Capture the cell that displays the provided text and extract its [x, y] central coordinate. 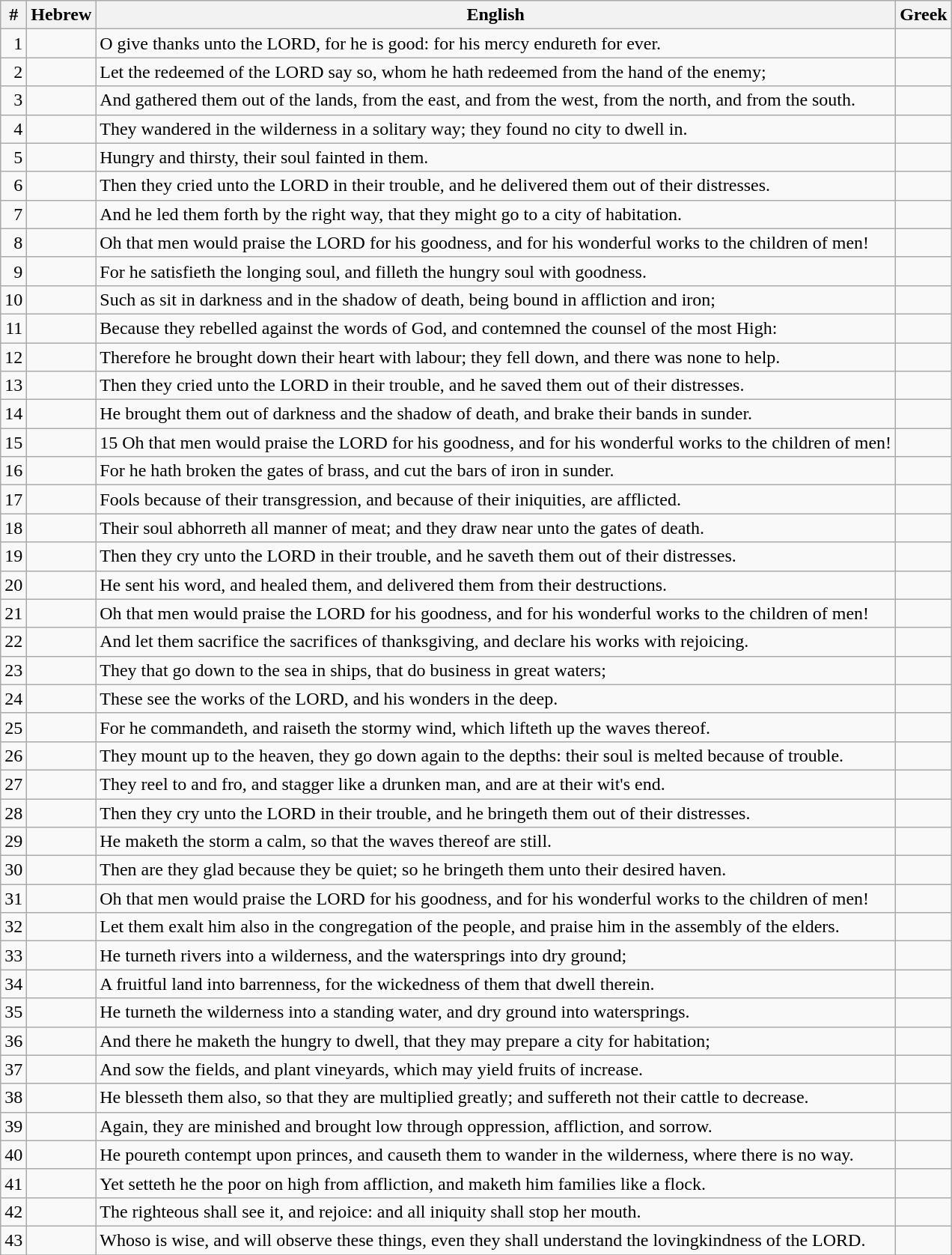
Then they cried unto the LORD in their trouble, and he delivered them out of their distresses. [495, 186]
37 [13, 1069]
He turneth the wilderness into a standing water, and dry ground into watersprings. [495, 1012]
Hungry and thirsty, their soul fainted in them. [495, 157]
Their soul abhorreth all manner of meat; and they draw near unto the gates of death. [495, 528]
11 [13, 328]
41 [13, 1183]
30 [13, 870]
25 [13, 727]
They mount up to the heaven, they go down again to the depths: their soul is melted because of trouble. [495, 756]
# [13, 15]
3 [13, 100]
18 [13, 528]
He turneth rivers into a wilderness, and the watersprings into dry ground; [495, 955]
40 [13, 1155]
And there he maketh the hungry to dwell, that they may prepare a city for habitation; [495, 1041]
39 [13, 1126]
23 [13, 670]
38 [13, 1098]
A fruitful land into barrenness, for the wickedness of them that dwell therein. [495, 984]
13 [13, 386]
1 [13, 43]
14 [13, 414]
28 [13, 812]
Whoso is wise, and will observe these things, even they shall understand the lovingkindness of the LORD. [495, 1240]
31 [13, 899]
10 [13, 300]
Let the redeemed of the LORD say so, whom he hath redeemed from the hand of the enemy; [495, 72]
Then they cry unto the LORD in their trouble, and he saveth them out of their distresses. [495, 556]
5 [13, 157]
And sow the fields, and plant vineyards, which may yield fruits of increase. [495, 1069]
The righteous shall see it, and rejoice: and all iniquity shall stop her mouth. [495, 1212]
They wandered in the wilderness in a solitary way; they found no city to dwell in. [495, 129]
12 [13, 357]
Again, they are minished and brought low through oppression, affliction, and sorrow. [495, 1126]
6 [13, 186]
21 [13, 613]
2 [13, 72]
26 [13, 756]
Greek [924, 15]
34 [13, 984]
He maketh the storm a calm, so that the waves thereof are still. [495, 842]
Fools because of their transgression, and because of their iniquities, are afflicted. [495, 499]
15 Oh that men would praise the LORD for his goodness, and for his wonderful works to the children of men! [495, 443]
32 [13, 927]
43 [13, 1240]
24 [13, 699]
They that go down to the sea in ships, that do business in great waters; [495, 670]
They reel to and fro, and stagger like a drunken man, and are at their wit's end. [495, 784]
And he led them forth by the right way, that they might go to a city of habitation. [495, 214]
Then are they glad because they be quiet; so he bringeth them unto their desired haven. [495, 870]
And gathered them out of the lands, from the east, and from the west, from the north, and from the south. [495, 100]
7 [13, 214]
15 [13, 443]
O give thanks unto the LORD, for he is good: for his mercy endureth for ever. [495, 43]
For he hath broken the gates of brass, and cut the bars of iron in sunder. [495, 471]
Yet setteth he the poor on high from affliction, and maketh him families like a flock. [495, 1183]
Hebrew [61, 15]
35 [13, 1012]
9 [13, 271]
And let them sacrifice the sacrifices of thanksgiving, and declare his works with rejoicing. [495, 642]
For he satisfieth the longing soul, and filleth the hungry soul with goodness. [495, 271]
4 [13, 129]
29 [13, 842]
English [495, 15]
For he commandeth, and raiseth the stormy wind, which lifteth up the waves thereof. [495, 727]
36 [13, 1041]
These see the works of the LORD, and his wonders in the deep. [495, 699]
19 [13, 556]
22 [13, 642]
8 [13, 243]
He sent his word, and healed them, and delivered them from their destructions. [495, 585]
He brought them out of darkness and the shadow of death, and brake their bands in sunder. [495, 414]
17 [13, 499]
Then they cry unto the LORD in their trouble, and he bringeth them out of their distresses. [495, 812]
Then they cried unto the LORD in their trouble, and he saved them out of their distresses. [495, 386]
20 [13, 585]
Because they rebelled against the words of God, and contemned the counsel of the most High: [495, 328]
27 [13, 784]
He blesseth them also, so that they are multiplied greatly; and suffereth not their cattle to decrease. [495, 1098]
Let them exalt him also in the congregation of the people, and praise him in the assembly of the elders. [495, 927]
Such as sit in darkness and in the shadow of death, being bound in affliction and iron; [495, 300]
He poureth contempt upon princes, and causeth them to wander in the wilderness, where there is no way. [495, 1155]
33 [13, 955]
16 [13, 471]
42 [13, 1212]
Therefore he brought down their heart with labour; they fell down, and there was none to help. [495, 357]
